Provide the [X, Y] coordinate of the cell's center where the given text is located.  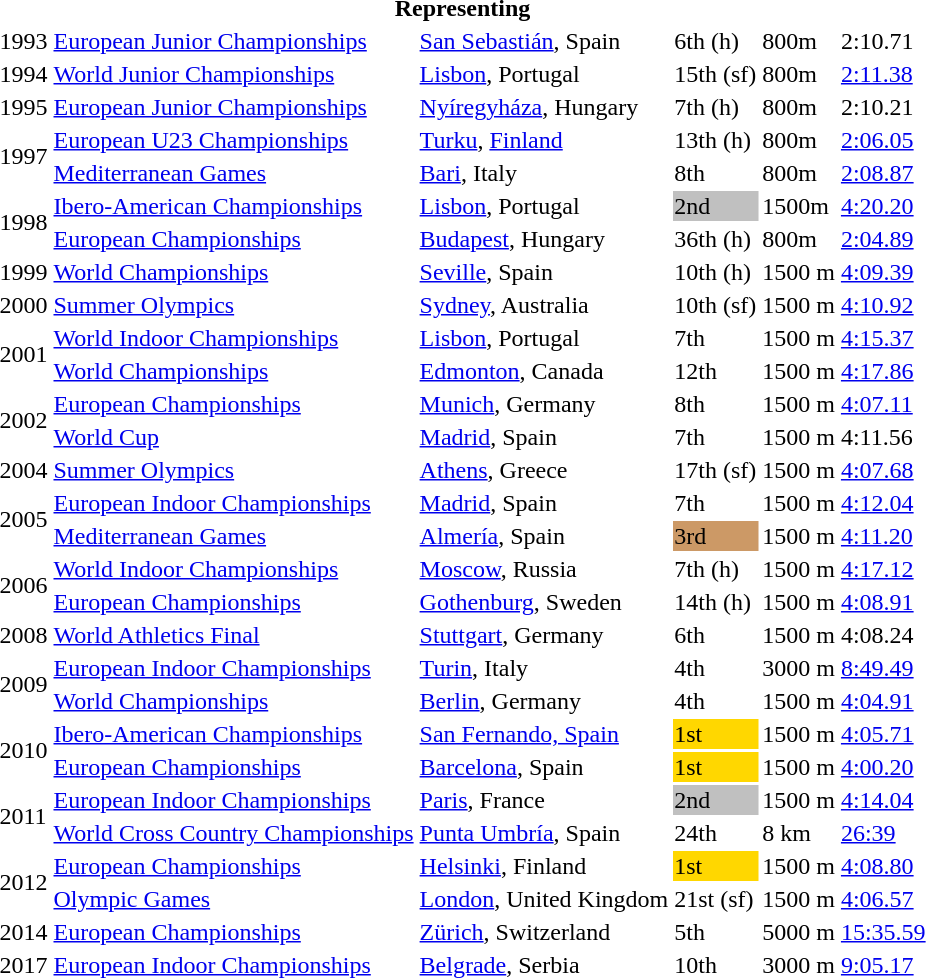
6th (h) [716, 41]
8 km [799, 833]
Stuttgart, Germany [544, 635]
Olympic Games [234, 899]
Berlin, Germany [544, 701]
Athens, Greece [544, 470]
San Fernando, Spain [544, 734]
World Cup [234, 437]
London, United Kingdom [544, 899]
Bari, Italy [544, 173]
5th [716, 932]
World Athletics Final [234, 635]
5000 m [799, 932]
San Sebastián, Spain [544, 41]
36th (h) [716, 239]
10th (h) [716, 272]
Sydney, Australia [544, 305]
Moscow, Russia [544, 569]
14th (h) [716, 602]
Barcelona, Spain [544, 767]
21st (sf) [716, 899]
Zürich, Switzerland [544, 932]
Seville, Spain [544, 272]
24th [716, 833]
Paris, France [544, 800]
Helsinki, Finland [544, 866]
European U23 Championships [234, 140]
3000 m [799, 668]
15th (sf) [716, 74]
Budapest, Hungary [544, 239]
Munich, Germany [544, 404]
World Junior Championships [234, 74]
3rd [716, 536]
Punta Umbría, Spain [544, 833]
Edmonton, Canada [544, 371]
Gothenburg, Sweden [544, 602]
Almería, Spain [544, 536]
World Cross Country Championships [234, 833]
6th [716, 635]
12th [716, 371]
17th (sf) [716, 470]
Turku, Finland [544, 140]
13th (h) [716, 140]
1500m [799, 206]
10th (sf) [716, 305]
Nyíregyháza, Hungary [544, 107]
Turin, Italy [544, 668]
